Capture the cell that displays the provided text and extract its [x, y] central coordinate. 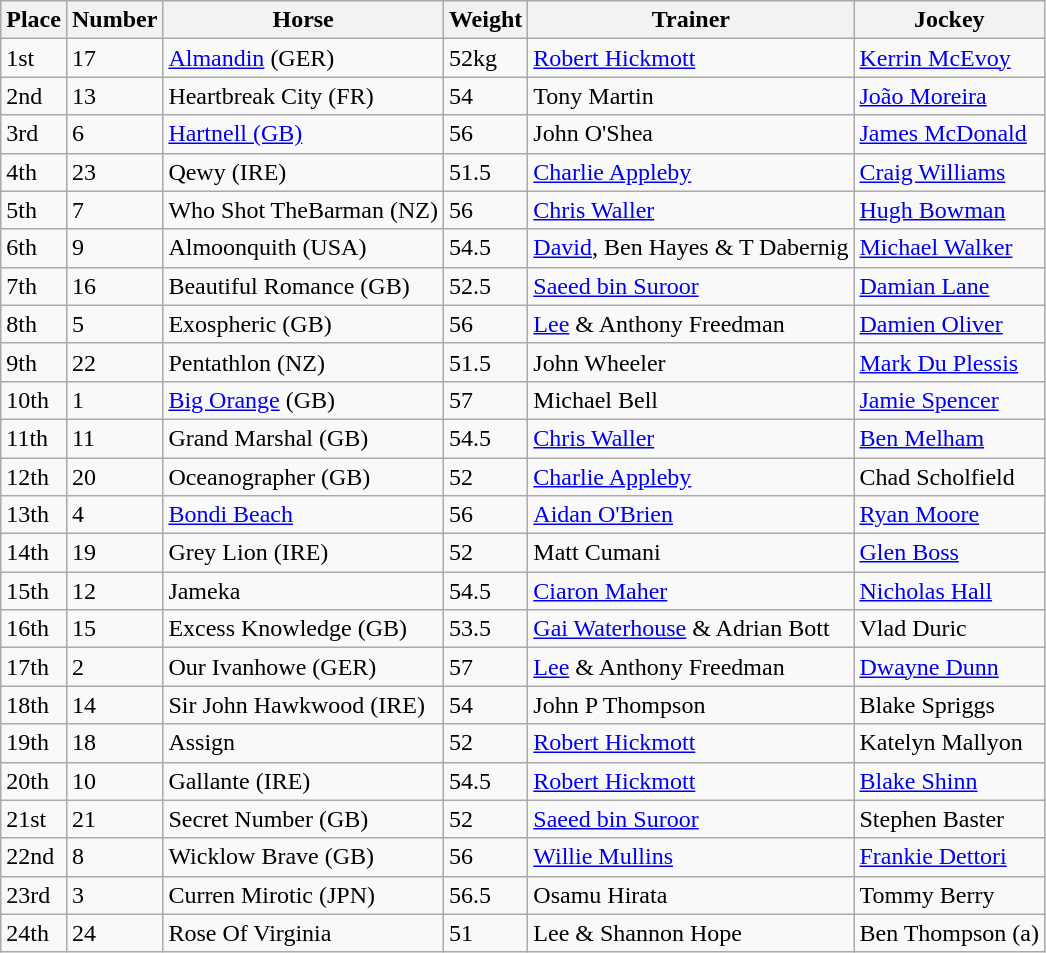
14th [34, 553]
Mark Du Plessis [950, 362]
Kerrin McEvoy [950, 58]
19th [34, 743]
Ben Thompson (a) [950, 933]
13th [34, 515]
Qewy (IRE) [304, 172]
1 [114, 400]
Chad Scholfield [950, 477]
10 [114, 781]
Who Shot TheBarman (NZ) [304, 210]
7 [114, 210]
23rd [34, 895]
Grand Marshal (GB) [304, 438]
4th [34, 172]
Damian Lane [950, 286]
Grey Lion (IRE) [304, 553]
5th [34, 210]
Big Orange (GB) [304, 400]
11 [114, 438]
Beautiful Romance (GB) [304, 286]
Wicklow Brave (GB) [304, 857]
Hugh Bowman [950, 210]
2nd [34, 96]
16 [114, 286]
1st [34, 58]
Almandin (GER) [304, 58]
19 [114, 553]
9 [114, 248]
Ben Melham [950, 438]
Jamie Spencer [950, 400]
Lee & Shannon Hope [691, 933]
12th [34, 477]
Ciaron Maher [691, 591]
6th [34, 248]
Jockey [950, 20]
2 [114, 667]
Frankie Dettori [950, 857]
51 [485, 933]
8th [34, 324]
13 [114, 96]
Assign [304, 743]
Ryan Moore [950, 515]
Damien Oliver [950, 324]
24 [114, 933]
22 [114, 362]
14 [114, 705]
James McDonald [950, 134]
20th [34, 781]
10th [34, 400]
8 [114, 857]
20 [114, 477]
56.5 [485, 895]
Jameka [304, 591]
Hartnell (GB) [304, 134]
Secret Number (GB) [304, 819]
53.5 [485, 629]
18 [114, 743]
15 [114, 629]
17 [114, 58]
Horse [304, 20]
7th [34, 286]
Matt Cumani [691, 553]
Exospheric (GB) [304, 324]
9th [34, 362]
12 [114, 591]
Blake Spriggs [950, 705]
Heartbreak City (FR) [304, 96]
Aidan O'Brien [691, 515]
John P Thompson [691, 705]
Katelyn Mallyon [950, 743]
Tommy Berry [950, 895]
Dwayne Dunn [950, 667]
Tony Martin [691, 96]
5 [114, 324]
52.5 [485, 286]
17th [34, 667]
Blake Shinn [950, 781]
3 [114, 895]
3rd [34, 134]
Bondi Beach [304, 515]
22nd [34, 857]
Our Ivanhowe (GER) [304, 667]
24th [34, 933]
Nicholas Hall [950, 591]
23 [114, 172]
18th [34, 705]
21st [34, 819]
Willie Mullins [691, 857]
Glen Boss [950, 553]
Excess Knowledge (GB) [304, 629]
Osamu Hirata [691, 895]
João Moreira [950, 96]
Curren Mirotic (JPN) [304, 895]
Gai Waterhouse & Adrian Bott [691, 629]
Pentathlon (NZ) [304, 362]
David, Ben Hayes & T Dabernig [691, 248]
Place [34, 20]
Craig Williams [950, 172]
Stephen Baster [950, 819]
John Wheeler [691, 362]
Almoonquith (USA) [304, 248]
Michael Bell [691, 400]
4 [114, 515]
52kg [485, 58]
15th [34, 591]
Oceanographer (GB) [304, 477]
Michael Walker [950, 248]
16th [34, 629]
John O'Shea [691, 134]
Sir John Hawkwood (IRE) [304, 705]
Rose Of Virginia [304, 933]
11th [34, 438]
Number [114, 20]
21 [114, 819]
6 [114, 134]
Gallante (IRE) [304, 781]
Vlad Duric [950, 629]
Weight [485, 20]
Trainer [691, 20]
